Provide the (X, Y) coordinate of the cell's center where the given text is located.  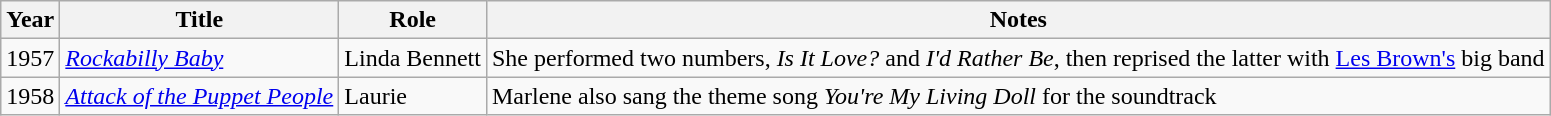
Title (200, 20)
Marlene also sang the theme song You're My Living Doll for the soundtrack (1018, 96)
Attack of the Puppet People (200, 96)
Year (30, 20)
Laurie (413, 96)
Rockabilly Baby (200, 58)
Linda Bennett (413, 58)
She performed two numbers, Is It Love? and I'd Rather Be, then reprised the latter with Les Brown's big band (1018, 58)
Notes (1018, 20)
1957 (30, 58)
1958 (30, 96)
Role (413, 20)
